Find where the given text appears and provide that cell's center as [X, Y] coordinate. 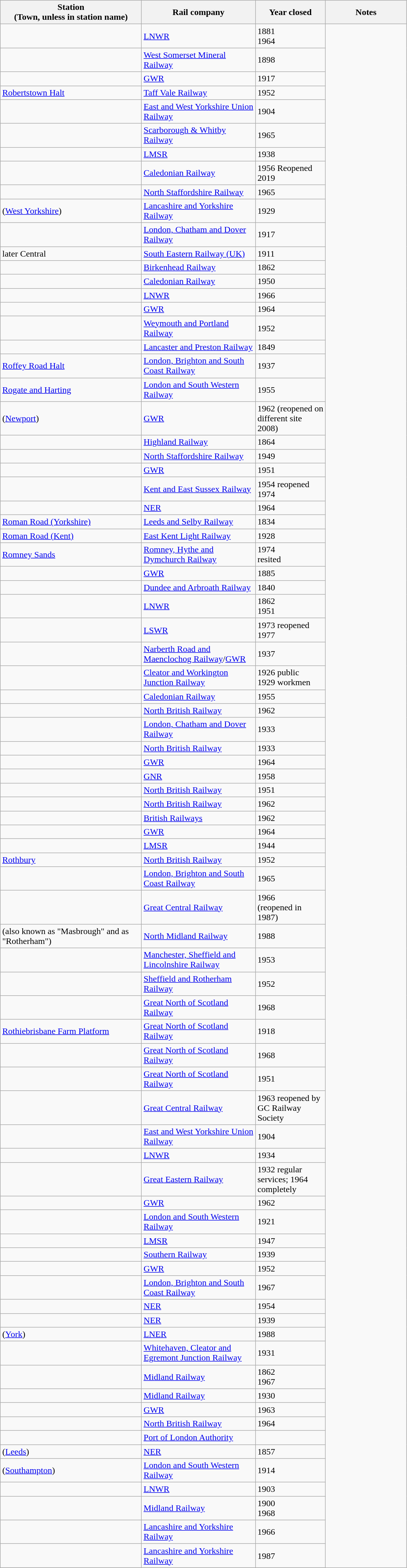
1928 [291, 535]
Roman Road (Yorkshire) [71, 522]
Sheffield and Rotherham Railway [198, 984]
Taff Vale Railway [198, 93]
1932 regular services; 1964 completely [291, 1179]
Narberth Road and Maenclochog Railway/GWR [198, 654]
East Kent Light Railway [198, 535]
1973 reopened 1977 [291, 630]
19001968 [291, 1508]
South Eastern Railway (UK) [198, 254]
1931 [291, 1353]
Station(Town, unless in station name) [71, 12]
1930 [291, 1396]
LSWR [198, 630]
1921 [291, 1222]
1962 (reopened on different site 2008) [291, 418]
Rogate and Harting [71, 389]
18811964 [291, 36]
(Newport) [71, 418]
1840 [291, 587]
1862 [291, 268]
1898 [291, 60]
later Central [71, 254]
(Southampton) [71, 1471]
Cleator and Workington Junction Railway [198, 678]
Southern Railway [198, 1255]
British Railways [198, 818]
1929 [291, 211]
1950 [291, 281]
1938 [291, 154]
LNER [198, 1334]
Romney, Hythe and Dymchurch Railway [198, 555]
(Leeds) [71, 1451]
GNR [198, 776]
Whitehaven, Cleator and Egremont Junction Railway [198, 1353]
1934 [291, 1155]
1857 [291, 1451]
18621951 [291, 606]
(also known as "Masbrough" and as "Rotherham") [71, 936]
1967 [291, 1288]
Leeds and Selby Railway [198, 522]
1963 [291, 1410]
1963 reopened by GC Railway Society [291, 1108]
North Midland Railway [198, 936]
Lancaster and Preston Railway [198, 347]
Birkenhead Railway [198, 268]
Year closed [291, 12]
1958 [291, 776]
1947 [291, 1241]
Port of London Authority [198, 1437]
Scarborough & Whitby Railway [198, 135]
1954 reopened 1974 [291, 489]
Romney Sands [71, 555]
1918 [291, 1031]
1966(reopened in 1987) [291, 907]
Highland Railway [198, 442]
1987 [291, 1556]
1944 [291, 846]
Rail company [198, 12]
1864 [291, 442]
Roman Road (Kent) [71, 535]
Robertstown Halt [71, 93]
1885 [291, 574]
1974resited [291, 555]
1956 Reopened 2019 [291, 173]
West Somerset Mineral Railway [198, 60]
(York) [71, 1334]
1849 [291, 347]
1949 [291, 456]
Weymouth and Portland Railway [198, 328]
Dundee and Arbroath Railway [198, 587]
Rothbury [71, 860]
Great Eastern Railway [198, 1179]
Notes [366, 12]
1911 [291, 254]
(West Yorkshire) [71, 211]
Kent and East Sussex Railway [198, 489]
18621967 [291, 1377]
1954 [291, 1306]
1926 public1929 workmen [291, 678]
Manchester, Sheffield and Lincolnshire Railway [198, 960]
1953 [291, 960]
1914 [291, 1471]
1834 [291, 522]
1903 [291, 1489]
Roffey Road Halt [71, 366]
Rothiebrisbane Farm Platform [71, 1031]
